Scan for the cell matching the given text and deliver its (X, Y) coordinate at center. 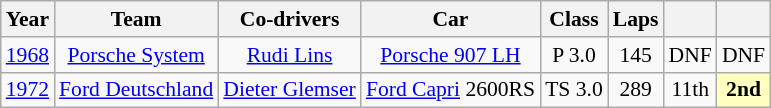
11th (690, 90)
289 (636, 90)
Ford Deutschland (136, 90)
Porsche System (136, 55)
Class (574, 19)
1968 (28, 55)
TS 3.0 (574, 90)
Laps (636, 19)
Co-drivers (290, 19)
Rudi Lins (290, 55)
Year (28, 19)
Team (136, 19)
Ford Capri 2600RS (450, 90)
145 (636, 55)
P 3.0 (574, 55)
Porsche 907 LH (450, 55)
Car (450, 19)
1972 (28, 90)
2nd (744, 90)
Dieter Glemser (290, 90)
